Determine the (x, y) coordinate at the center of the cell enclosing the given text.  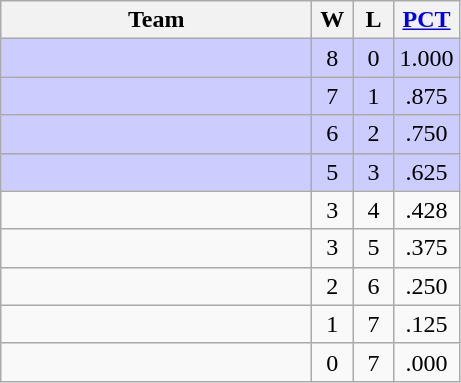
.250 (426, 286)
8 (332, 58)
.375 (426, 248)
1.000 (426, 58)
Team (156, 20)
W (332, 20)
PCT (426, 20)
L (374, 20)
.625 (426, 172)
.428 (426, 210)
.000 (426, 362)
.875 (426, 96)
4 (374, 210)
.750 (426, 134)
.125 (426, 324)
